Determine the (X, Y) coordinate at the center of the cell enclosing the given text.  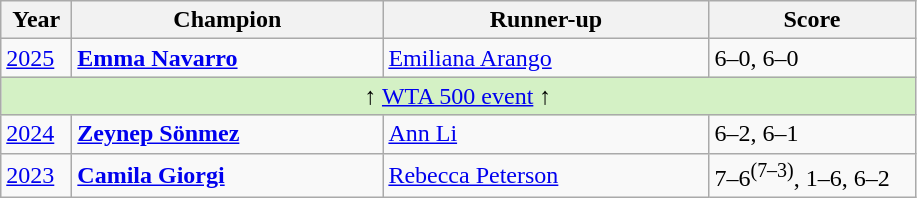
↑ WTA 500 event ↑ (458, 96)
Score (812, 20)
2024 (36, 134)
Zeynep Sönmez (228, 134)
6–2, 6–1 (812, 134)
2023 (36, 176)
7–6(7–3), 1–6, 6–2 (812, 176)
Runner-up (546, 20)
Emiliana Arango (546, 58)
Emma Navarro (228, 58)
Year (36, 20)
Champion (228, 20)
Rebecca Peterson (546, 176)
6–0, 6–0 (812, 58)
Camila Giorgi (228, 176)
2025 (36, 58)
Ann Li (546, 134)
